Capture the cell that displays the provided text and extract its (x, y) central coordinate. 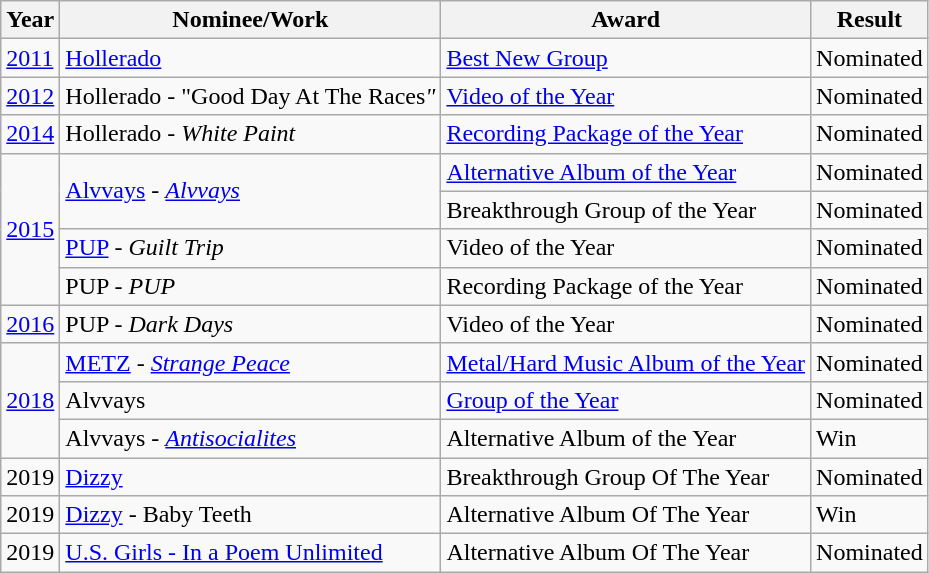
Breakthrough Group of the Year (626, 210)
Alvvays - Antisocialites (250, 438)
Award (626, 20)
PUP - Dark Days (250, 324)
METZ - Strange Peace (250, 362)
Year (30, 20)
Best New Group (626, 58)
Dizzy - Baby Teeth (250, 515)
Alvvays (250, 400)
2015 (30, 229)
Group of the Year (626, 400)
2018 (30, 400)
Hollerado - "Good Day At The Races" (250, 96)
2014 (30, 134)
2011 (30, 58)
Result (870, 20)
Metal/Hard Music Album of the Year (626, 362)
Breakthrough Group Of The Year (626, 477)
Hollerado (250, 58)
U.S. Girls - In a Poem Unlimited (250, 553)
Dizzy (250, 477)
PUP - Guilt Trip (250, 248)
2016 (30, 324)
2012 (30, 96)
PUP - PUP (250, 286)
Alvvays - Alvvays (250, 191)
Nominee/Work (250, 20)
Hollerado - White Paint (250, 134)
